Locate the cell with the specified text and output its (X, Y) center coordinate. 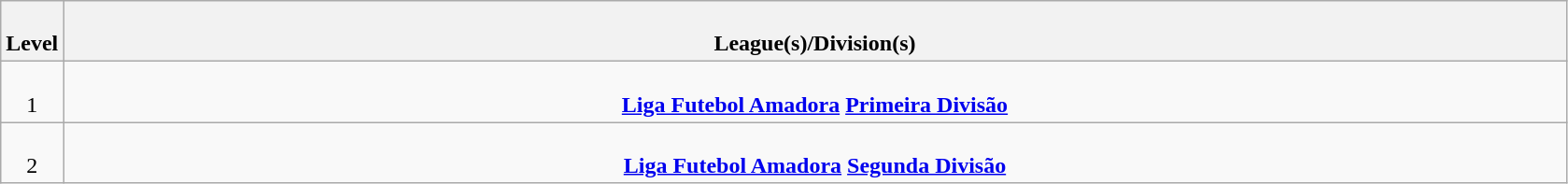
1 (32, 92)
League(s)/Division(s) (814, 32)
Level (32, 32)
2 (32, 153)
Liga Futebol Amadora Primeira Divisão (814, 92)
Liga Futebol Amadora Segunda Divisão (814, 153)
